Pinpoint the cell where the given text exists, returning its [x, y] midpoint coordinate. 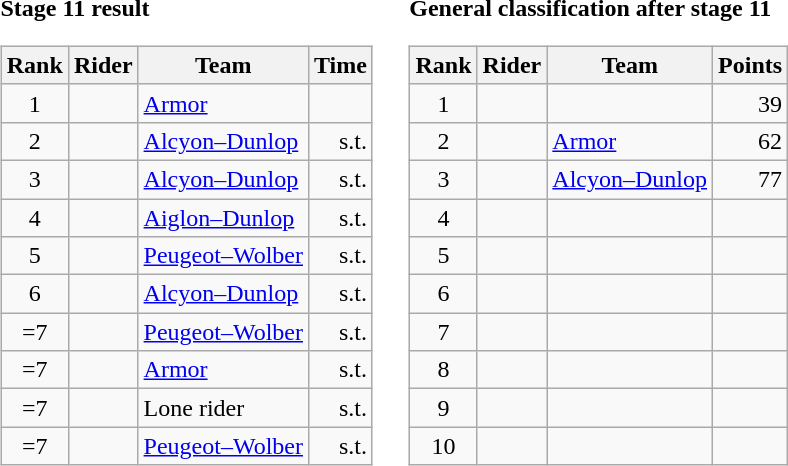
77 [750, 179]
Points [750, 65]
Aiglon–Dunlop [223, 217]
9 [444, 408]
Lone rider [223, 408]
62 [750, 141]
8 [444, 370]
7 [444, 332]
Time [341, 65]
39 [750, 103]
10 [444, 446]
